Search for the cell housing the specified text and yield its [x, y] center coordinate. 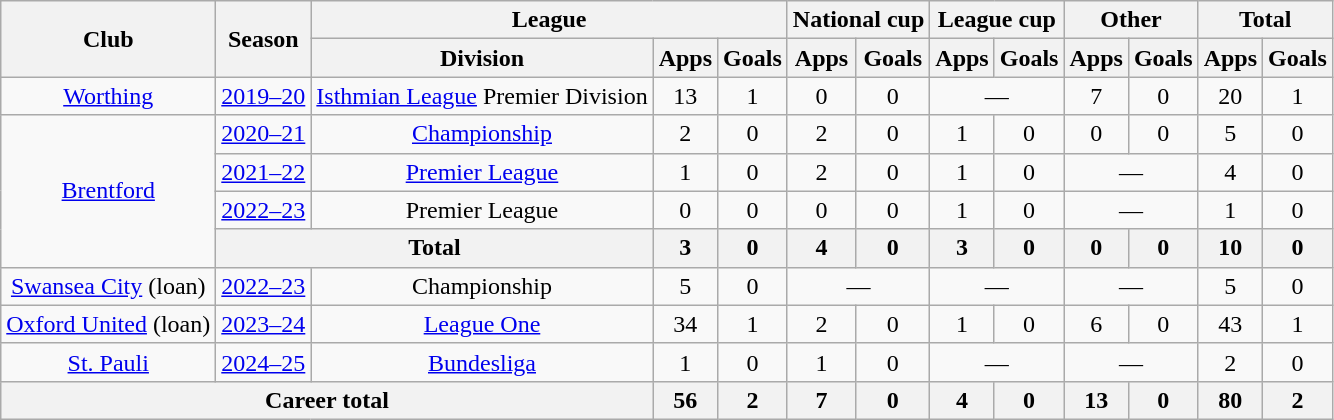
2024–25 [264, 362]
Brentford [108, 191]
43 [1230, 324]
Isthmian League Premier Division [482, 96]
6 [1096, 324]
80 [1230, 400]
Career total [327, 400]
Other [1131, 20]
League cup [997, 20]
2023–24 [264, 324]
10 [1230, 248]
2021–22 [264, 172]
Oxford United (loan) [108, 324]
Swansea City (loan) [108, 286]
20 [1230, 96]
2019–20 [264, 96]
Worthing [108, 96]
56 [685, 400]
St. Pauli [108, 362]
34 [685, 324]
Club [108, 39]
2020–21 [264, 134]
Division [482, 58]
Bundesliga [482, 362]
League [550, 20]
League One [482, 324]
National cup [858, 20]
Season [264, 39]
